Locate the cell with the specified text and output its (X, Y) center coordinate. 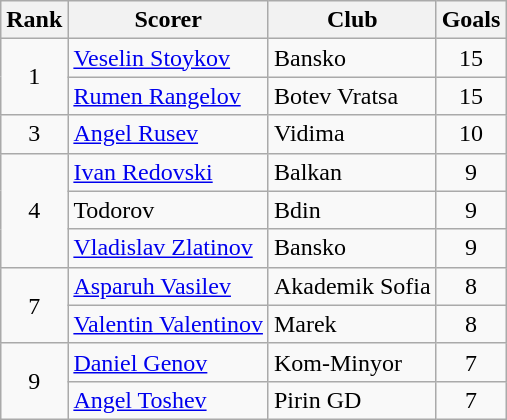
Botev Vratsa (352, 96)
Akademik Sofia (352, 286)
Bdin (352, 210)
Ivan Redovski (168, 172)
Todorov (168, 210)
Kom-Minyor (352, 362)
Rumen Rangelov (168, 96)
3 (34, 134)
Balkan (352, 172)
Vladislav Zlatinov (168, 248)
Vidima (352, 134)
Marek (352, 324)
10 (471, 134)
Veselin Stoykov (168, 58)
1 (34, 77)
Angel Rusev (168, 134)
Asparuh Vasilev (168, 286)
Goals (471, 20)
Rank (34, 20)
Pirin GD (352, 400)
4 (34, 210)
Daniel Genov (168, 362)
Scorer (168, 20)
Angel Toshev (168, 400)
Club (352, 20)
Valentin Valentinov (168, 324)
